Identify which cell holds the provided text, then report its (X, Y) central coordinate. 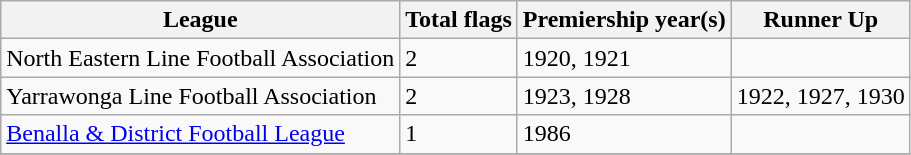
North Eastern Line Football Association (200, 58)
1 (459, 134)
Total flags (459, 20)
Benalla & District Football League (200, 134)
Premiership year(s) (624, 20)
1923, 1928 (624, 96)
1986 (624, 134)
Yarrawonga Line Football Association (200, 96)
Runner Up (820, 20)
1920, 1921 (624, 58)
League (200, 20)
1922, 1927, 1930 (820, 96)
